Extract the [x, y] coordinate from the center of the cell holding the provided text.  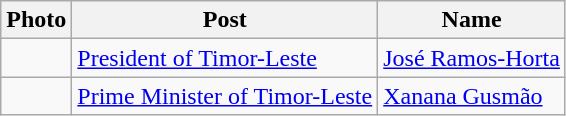
Name [472, 20]
José Ramos-Horta [472, 58]
Post [225, 20]
President of Timor-Leste [225, 58]
Prime Minister of Timor-Leste [225, 96]
Xanana Gusmão [472, 96]
Photo [36, 20]
